Extract the (x, y) coordinate from the center of the cell holding the provided text.  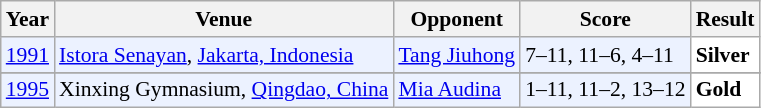
1995 (28, 90)
Tang Jiuhong (456, 55)
7–11, 11–6, 4–11 (605, 55)
Result (726, 19)
Mia Audina (456, 90)
Score (605, 19)
Xinxing Gymnasium, Qingdao, China (224, 90)
1991 (28, 55)
1–11, 11–2, 13–12 (605, 90)
Opponent (456, 19)
Year (28, 19)
Venue (224, 19)
Istora Senayan, Jakarta, Indonesia (224, 55)
Gold (726, 90)
Silver (726, 55)
